Search for the cell housing the specified text and yield its [x, y] center coordinate. 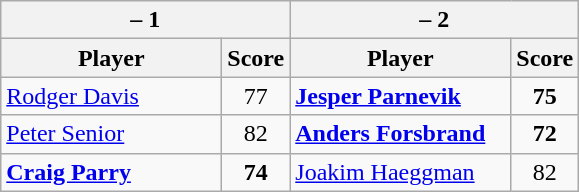
Anders Forsbrand [400, 134]
Craig Parry [112, 172]
– 2 [434, 20]
Jesper Parnevik [400, 96]
– 1 [146, 20]
77 [256, 96]
72 [545, 134]
Rodger Davis [112, 96]
74 [256, 172]
Joakim Haeggman [400, 172]
75 [545, 96]
Peter Senior [112, 134]
